Provide the (x, y) coordinate of the cell's center where the given text is located.  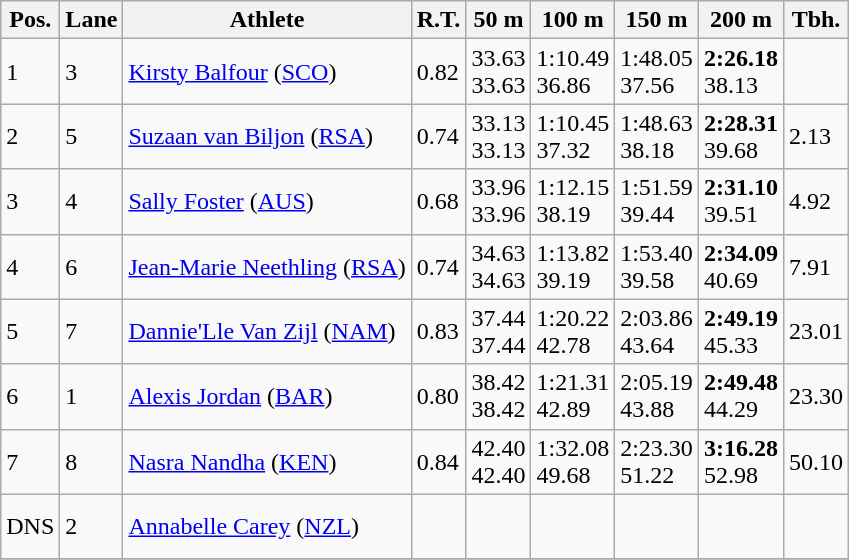
Nasra Nandha (KEN) (267, 462)
1:10.4936.86 (573, 72)
1:10.4537.32 (573, 136)
150 m (657, 20)
100 m (573, 20)
200 m (740, 20)
Alexis Jordan (BAR) (267, 396)
Lane (92, 20)
1:32.0849.68 (573, 462)
Jean-Marie Neethling (RSA) (267, 266)
1:53.4039.58 (657, 266)
Annabelle Carey (NZL) (267, 526)
0.82 (438, 72)
2:23.3051.22 (657, 462)
23.01 (816, 332)
7.91 (816, 266)
2:26.1838.13 (740, 72)
1:51.5939.44 (657, 202)
2:49.4844.29 (740, 396)
2:49.1945.33 (740, 332)
Kirsty Balfour (SCO) (267, 72)
37.4437.44 (498, 332)
38.4238.42 (498, 396)
Sally Foster (AUS) (267, 202)
DNS (30, 526)
Tbh. (816, 20)
0.84 (438, 462)
Pos. (30, 20)
1:48.0537.56 (657, 72)
Athlete (267, 20)
0.83 (438, 332)
3:16.2852.98 (740, 462)
34.6334.63 (498, 266)
1:20.2242.78 (573, 332)
1:48.6338.18 (657, 136)
33.1333.13 (498, 136)
1:12.1538.19 (573, 202)
33.6333.63 (498, 72)
0.68 (438, 202)
0.80 (438, 396)
1:13.8239.19 (573, 266)
2.13 (816, 136)
33.9633.96 (498, 202)
R.T. (438, 20)
4.92 (816, 202)
2:34.0940.69 (740, 266)
8 (92, 462)
23.30 (816, 396)
Dannie'Lle Van Zijl (NAM) (267, 332)
50.10 (816, 462)
1:21.3142.89 (573, 396)
2:28.3139.68 (740, 136)
50 m (498, 20)
2:05.1943.88 (657, 396)
Suzaan van Biljon (RSA) (267, 136)
42.4042.40 (498, 462)
2:03.8643.64 (657, 332)
2:31.1039.51 (740, 202)
